Return (X, Y) of the center of cell containing provided text 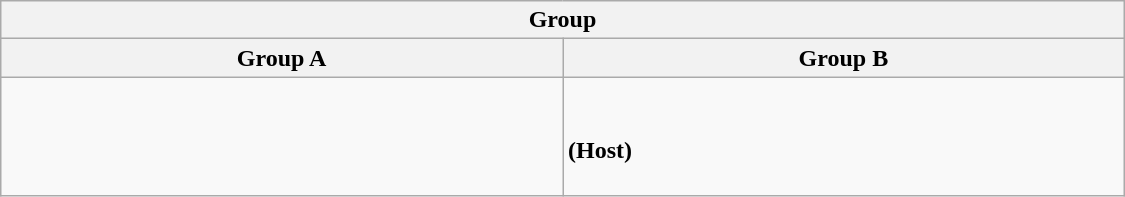
Group A (282, 58)
(Host) (843, 136)
Group B (843, 58)
Group (563, 20)
